Output the [x, y] coordinate of the center of the cell containing the given text.  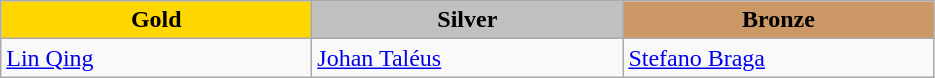
Silver [468, 20]
Bronze [778, 20]
Lin Qing [156, 58]
Johan Taléus [468, 58]
Gold [156, 20]
Stefano Braga [778, 58]
